Capture the cell that displays the provided text and extract its [x, y] central coordinate. 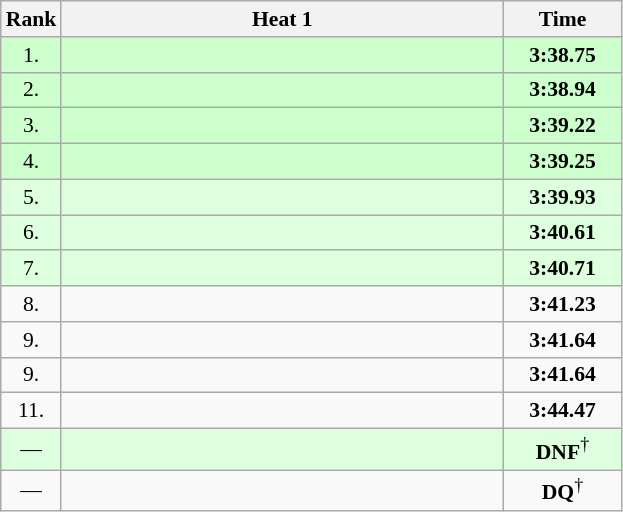
8. [32, 304]
DNF† [562, 450]
3:40.61 [562, 233]
2. [32, 90]
3:39.25 [562, 162]
Rank [32, 19]
DQ† [562, 490]
3:38.94 [562, 90]
11. [32, 411]
6. [32, 233]
3:39.93 [562, 197]
3:39.22 [562, 126]
3:41.23 [562, 304]
3. [32, 126]
4. [32, 162]
Time [562, 19]
1. [32, 55]
3:40.71 [562, 269]
Heat 1 [282, 19]
3:44.47 [562, 411]
3:38.75 [562, 55]
5. [32, 197]
7. [32, 269]
